Return the (X, Y) coordinate for the center point of the cell that contains the specified text.  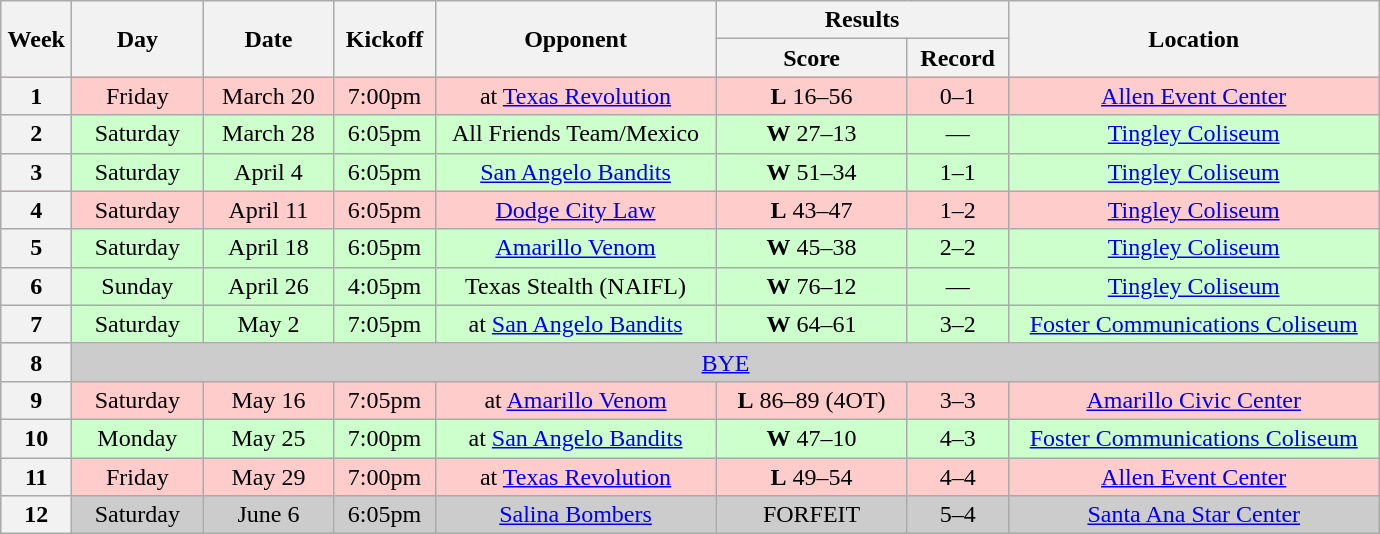
Results (862, 20)
4–3 (958, 438)
April 18 (268, 248)
Amarillo Venom (576, 248)
6 (36, 286)
Week (36, 39)
7 (36, 324)
3–2 (958, 324)
5 (36, 248)
April 4 (268, 172)
W 76–12 (812, 286)
Amarillo Civic Center (1194, 400)
L 49–54 (812, 477)
May 2 (268, 324)
at Amarillo Venom (576, 400)
4–4 (958, 477)
Kickoff (384, 39)
Salina Bombers (576, 515)
2–2 (958, 248)
All Friends Team/Mexico (576, 134)
3 (36, 172)
3–3 (958, 400)
W 47–10 (812, 438)
1–1 (958, 172)
W 51–34 (812, 172)
Monday (138, 438)
L 16–56 (812, 96)
0–1 (958, 96)
May 29 (268, 477)
4:05pm (384, 286)
1–2 (958, 210)
March 28 (268, 134)
2 (36, 134)
Santa Ana Star Center (1194, 515)
4 (36, 210)
11 (36, 477)
9 (36, 400)
L 86–89 (4OT) (812, 400)
1 (36, 96)
Opponent (576, 39)
Location (1194, 39)
5–4 (958, 515)
June 6 (268, 515)
Record (958, 58)
Day (138, 39)
Sunday (138, 286)
May 25 (268, 438)
10 (36, 438)
San Angelo Bandits (576, 172)
Texas Stealth (NAIFL) (576, 286)
BYE (726, 362)
May 16 (268, 400)
Dodge City Law (576, 210)
W 64–61 (812, 324)
March 20 (268, 96)
8 (36, 362)
W 45–38 (812, 248)
L 43–47 (812, 210)
April 26 (268, 286)
FORFEIT (812, 515)
Date (268, 39)
Score (812, 58)
April 11 (268, 210)
12 (36, 515)
W 27–13 (812, 134)
